From the cell containing the given text, extract its center point as [x, y] coordinate. 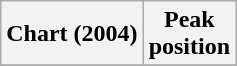
Peakposition [189, 34]
Chart (2004) [72, 34]
